Output the (x, y) coordinate of the center of the cell containing the given text.  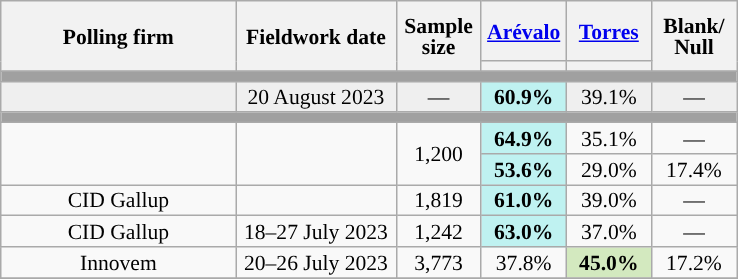
17.2% (694, 262)
1,200 (438, 154)
3,773 (438, 262)
Polling firm (118, 36)
35.1% (608, 138)
20 August 2023 (316, 96)
61.0% (524, 200)
Sample size (438, 36)
Arévalo (524, 31)
18–27 July 2023 (316, 232)
Torres (608, 31)
45.0% (608, 262)
37.0% (608, 232)
39.0% (608, 200)
Innovem (118, 262)
64.9% (524, 138)
60.9% (524, 96)
20–26 July 2023 (316, 262)
1,819 (438, 200)
63.0% (524, 232)
37.8% (524, 262)
29.0% (608, 170)
1,242 (438, 232)
39.1% (608, 96)
Blank/ Null (694, 36)
53.6% (524, 170)
17.4% (694, 170)
Fieldwork date (316, 36)
